Return (x, y) of the center of cell containing provided text 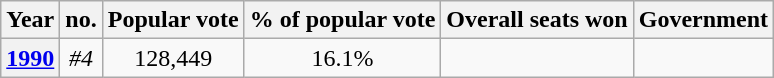
Year (30, 20)
Popular vote (173, 20)
Overall seats won (537, 20)
16.1% (342, 58)
no. (81, 20)
1990 (30, 58)
#4 (81, 58)
128,449 (173, 58)
Government (703, 20)
% of popular vote (342, 20)
